Scan for the cell matching the given text and deliver its [X, Y] coordinate at center. 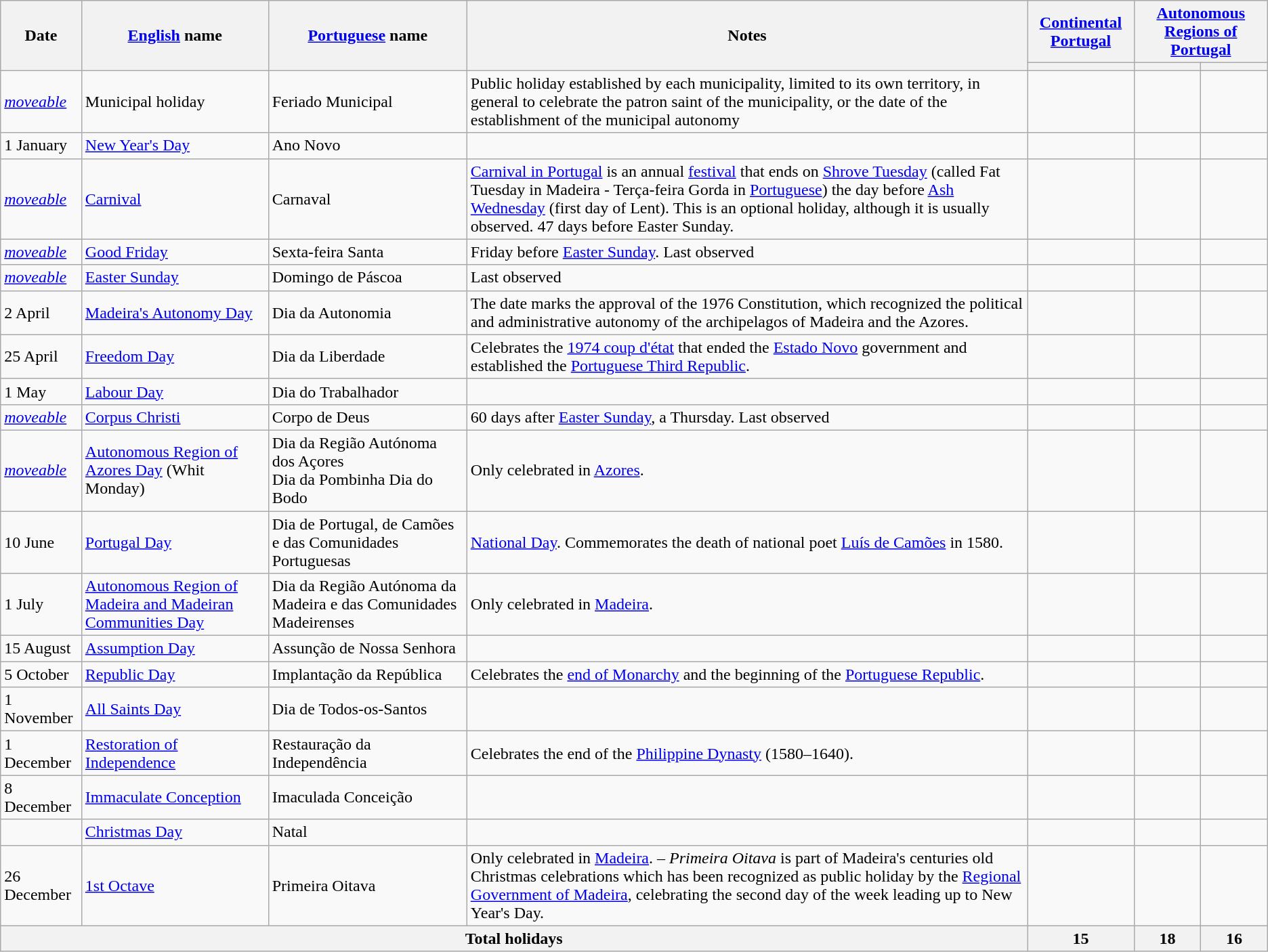
Christmas Day [175, 832]
Celebrates the end of Monarchy and the beginning of the Portuguese Republic. [746, 674]
Portugal Day [175, 542]
National Day. Commemorates the death of national poet Luís de Camões in 1580. [746, 542]
Dia de Portugal, de Camões e das Comunidades Portuguesas [367, 542]
Restoration of Independence [175, 753]
26 December [41, 886]
16 [1234, 938]
Implantação da República [367, 674]
Dia da Região Autónoma dos AçoresDia da Pombinha Dia do Bodo [367, 470]
Dia da Região Autónoma da Madeira e das Comunidades Madeirenses [367, 605]
Sexta-feira Santa [367, 252]
Corpo de Deus [367, 417]
Assunção de Nossa Senhora [367, 649]
Date [41, 35]
1st Octave [175, 886]
Good Friday [175, 252]
Total holidays [514, 938]
Autonomous Region of Azores Day (Whit Monday) [175, 470]
Labour Day [175, 391]
15 August [41, 649]
Friday before Easter Sunday. Last observed [746, 252]
Notes [746, 35]
Madeira's Autonomy Day [175, 313]
Only celebrated in Azores. [746, 470]
Dia da Liberdade [367, 356]
60 days after Easter Sunday, a Thursday. Last observed [746, 417]
10 June [41, 542]
Republic Day [175, 674]
Domingo de Páscoa [367, 278]
5 October [41, 674]
1 July [41, 605]
Celebrates the 1974 coup d'état that ended the Estado Novo government and established the Portuguese Third Republic. [746, 356]
Autonomous Region of Madeira and Madeiran Communities Day [175, 605]
Immaculate Conception [175, 798]
Municipal holiday [175, 102]
English name [175, 35]
Carnaval [367, 199]
1 November [41, 710]
Dia da Autonomia [367, 313]
Dia de Todos-os-Santos [367, 710]
Dia do Trabalhador [367, 391]
1 January [41, 146]
All Saints Day [175, 710]
Restauração da Independência [367, 753]
Portuguese name [367, 35]
1 May [41, 391]
18 [1167, 938]
Ano Novo [367, 146]
15 [1081, 938]
2 April [41, 313]
Easter Sunday [175, 278]
Celebrates the end of the Philippine Dynasty (1580–1640). [746, 753]
8 December [41, 798]
Autonomous Regions of Portugal [1200, 32]
Corpus Christi [175, 417]
25 April [41, 356]
Primeira Oitava [367, 886]
Imaculada Conceição [367, 798]
Last observed [746, 278]
Freedom Day [175, 356]
Natal [367, 832]
Feriado Municipal [367, 102]
Only celebrated in Madeira. [746, 605]
1 December [41, 753]
Assumption Day [175, 649]
Carnival [175, 199]
New Year's Day [175, 146]
Continental Portugal [1081, 32]
